Output the (X, Y) coordinate of the center of the cell containing the given text.  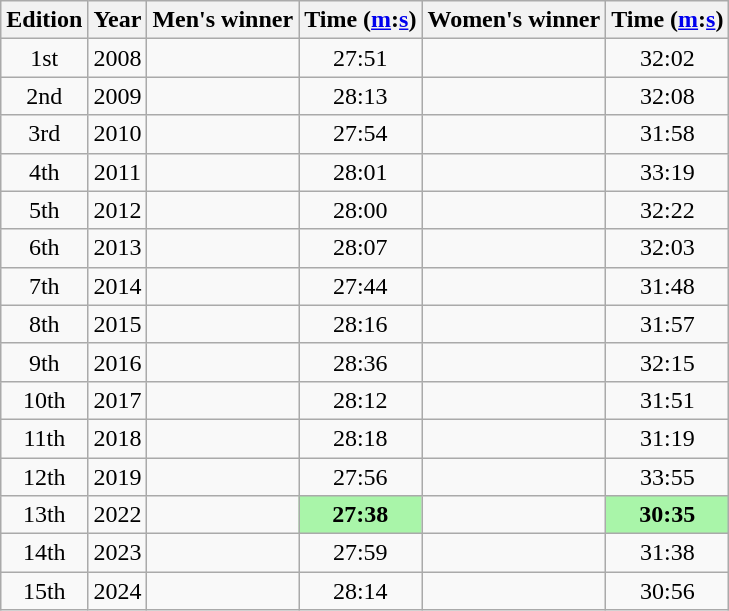
2015 (118, 324)
6th (44, 248)
3rd (44, 134)
1st (44, 58)
31:19 (668, 438)
30:56 (668, 591)
9th (44, 362)
12th (44, 477)
2008 (118, 58)
2014 (118, 286)
28:00 (360, 210)
2011 (118, 172)
8th (44, 324)
2012 (118, 210)
2024 (118, 591)
28:12 (360, 400)
31:48 (668, 286)
2023 (118, 553)
Men's winner (223, 20)
31:38 (668, 553)
31:57 (668, 324)
28:18 (360, 438)
32:15 (668, 362)
32:03 (668, 248)
33:55 (668, 477)
31:58 (668, 134)
27:44 (360, 286)
27:59 (360, 553)
7th (44, 286)
11th (44, 438)
31:51 (668, 400)
Year (118, 20)
2022 (118, 515)
27:56 (360, 477)
28:13 (360, 96)
32:08 (668, 96)
4th (44, 172)
Women's winner (514, 20)
2009 (118, 96)
2013 (118, 248)
Edition (44, 20)
2017 (118, 400)
2016 (118, 362)
28:01 (360, 172)
5th (44, 210)
33:19 (668, 172)
2018 (118, 438)
10th (44, 400)
30:35 (668, 515)
2019 (118, 477)
32:02 (668, 58)
32:22 (668, 210)
2010 (118, 134)
28:07 (360, 248)
15th (44, 591)
27:38 (360, 515)
13th (44, 515)
14th (44, 553)
27:51 (360, 58)
28:16 (360, 324)
28:36 (360, 362)
2nd (44, 96)
27:54 (360, 134)
28:14 (360, 591)
